Search for the cell housing the specified text and yield its [x, y] center coordinate. 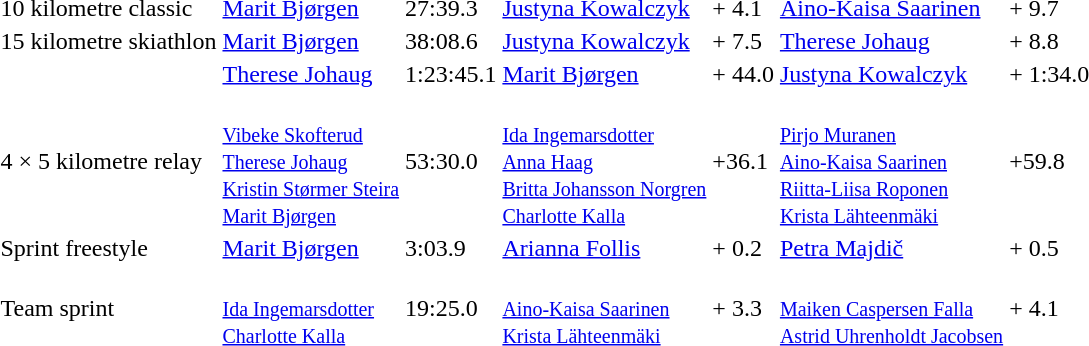
Pirjo MuranenAino-Kaisa SaarinenRiitta-Liisa RoponenKrista Lähteenmäki [891, 161]
1:23:45.1 [451, 74]
3:03.9 [451, 248]
+ 7.5 [744, 41]
38:08.6 [451, 41]
Petra Majdič [891, 248]
+ 0.2 [744, 248]
+ 44.0 [744, 74]
Vibeke SkofterudTherese JohaugKristin Størmer SteiraMarit Bjørgen [311, 161]
53:30.0 [451, 161]
Arianna Follis [604, 248]
+36.1 [744, 161]
Ida IngemarsdotterAnna HaagBritta Johansson NorgrenCharlotte Kalla [604, 161]
